Output the [x, y] coordinate of the center of the cell containing the given text.  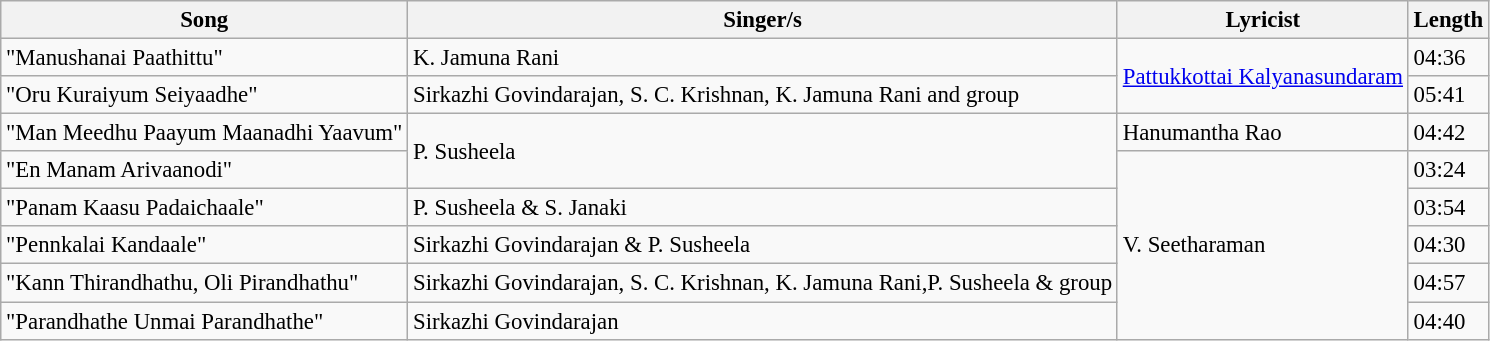
03:54 [1448, 208]
Pattukkottai Kalyanasundaram [1262, 76]
P. Susheela [763, 152]
04:30 [1448, 245]
"Parandhathe Unmai Parandhathe" [204, 321]
Sirkazhi Govindarajan, S. C. Krishnan, K. Jamuna Rani and group [763, 95]
"Oru Kuraiyum Seiyaadhe" [204, 95]
Sirkazhi Govindarajan & P. Susheela [763, 245]
04:40 [1448, 321]
Length [1448, 20]
"Kann Thirandhathu, Oli Pirandhathu" [204, 283]
03:24 [1448, 170]
04:36 [1448, 58]
05:41 [1448, 95]
Lyricist [1262, 20]
"Panam Kaasu Padaichaale" [204, 208]
Hanumantha Rao [1262, 133]
V. Seetharaman [1262, 245]
K. Jamuna Rani [763, 58]
"Pennkalai Kandaale" [204, 245]
P. Susheela & S. Janaki [763, 208]
04:57 [1448, 283]
Song [204, 20]
04:42 [1448, 133]
"Man Meedhu Paayum Maanadhi Yaavum" [204, 133]
"En Manam Arivaanodi" [204, 170]
Sirkazhi Govindarajan, S. C. Krishnan, K. Jamuna Rani,P. Susheela & group [763, 283]
Singer/s [763, 20]
"Manushanai Paathittu" [204, 58]
Sirkazhi Govindarajan [763, 321]
